Output the [X, Y] coordinate of the center of the cell containing the given text.  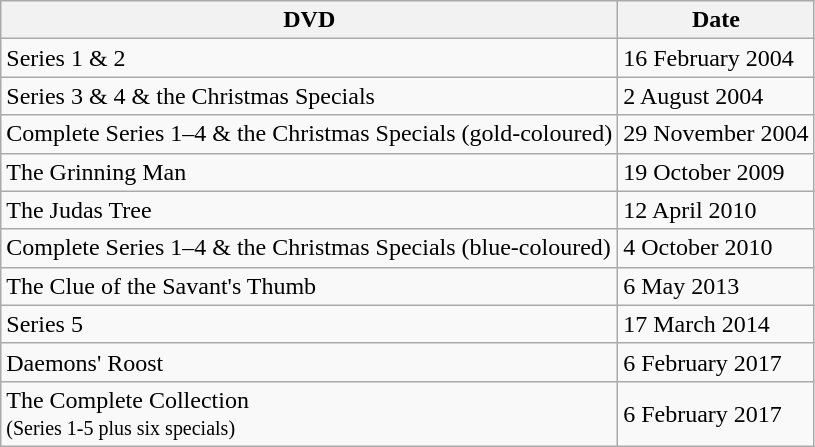
Series 1 & 2 [310, 58]
Complete Series 1–4 & the Christmas Specials (blue-coloured) [310, 248]
The Clue of the Savant's Thumb [310, 286]
6 May 2013 [716, 286]
Series 5 [310, 324]
2 August 2004 [716, 96]
Daemons' Roost [310, 362]
The Complete Collection(Series 1-5 plus six specials) [310, 414]
Complete Series 1–4 & the Christmas Specials (gold-coloured) [310, 134]
12 April 2010 [716, 210]
4 October 2010 [716, 248]
16 February 2004 [716, 58]
29 November 2004 [716, 134]
19 October 2009 [716, 172]
DVD [310, 20]
Date [716, 20]
The Grinning Man [310, 172]
The Judas Tree [310, 210]
17 March 2014 [716, 324]
Series 3 & 4 & the Christmas Specials [310, 96]
